Search for the cell housing the specified text and yield its [x, y] center coordinate. 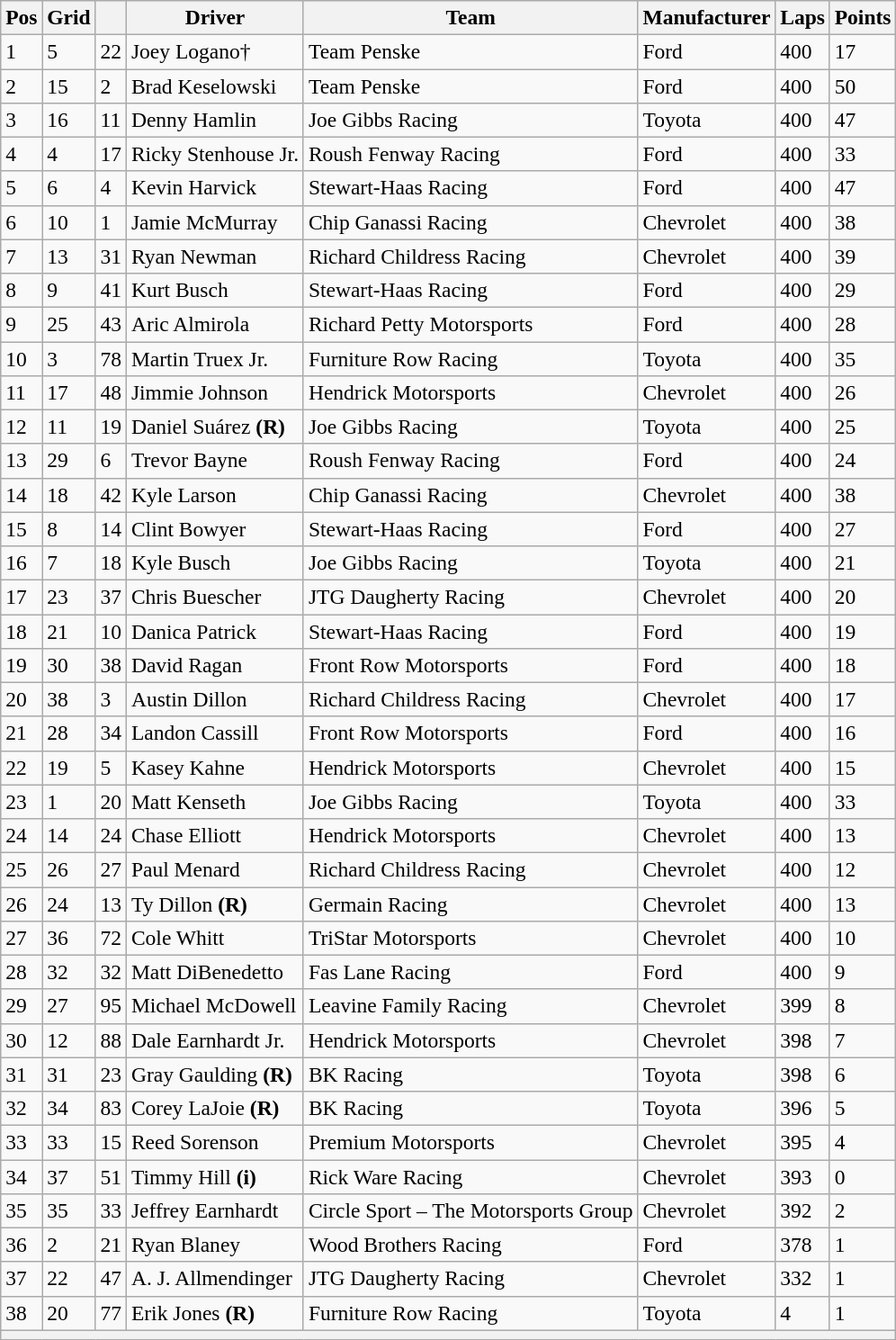
Joey Logano† [214, 51]
Gray Gaulding (R) [214, 1075]
Clint Bowyer [214, 529]
Martin Truex Jr. [214, 358]
77 [111, 1313]
Rick Ware Racing [470, 1176]
42 [111, 495]
332 [802, 1279]
Chris Buescher [214, 597]
Daniel Suárez (R) [214, 427]
Aric Almirola [214, 324]
Austin Dillon [214, 699]
Leavine Family Racing [470, 1006]
Kevin Harvick [214, 188]
Ty Dillon (R) [214, 904]
78 [111, 358]
88 [111, 1040]
Germain Racing [470, 904]
378 [802, 1245]
Matt Kenseth [214, 802]
43 [111, 324]
Grid [68, 17]
Fas Lane Racing [470, 972]
41 [111, 290]
Reed Sorenson [214, 1142]
David Ragan [214, 665]
A. J. Allmendinger [214, 1279]
Brad Keselowski [214, 85]
Paul Menard [214, 869]
Circle Sport – The Motorsports Group [470, 1210]
396 [802, 1108]
TriStar Motorsports [470, 938]
95 [111, 1006]
Premium Motorsports [470, 1142]
Jeffrey Earnhardt [214, 1210]
Ricky Stenhouse Jr. [214, 154]
0 [863, 1176]
39 [863, 256]
Michael McDowell [214, 1006]
Manufacturer [707, 17]
392 [802, 1210]
Danica Patrick [214, 631]
Kurt Busch [214, 290]
393 [802, 1176]
48 [111, 392]
Kyle Busch [214, 562]
Dale Earnhardt Jr. [214, 1040]
Jimmie Johnson [214, 392]
Ryan Newman [214, 256]
Trevor Bayne [214, 461]
83 [111, 1108]
Points [863, 17]
Corey LaJoie (R) [214, 1108]
Matt DiBenedetto [214, 972]
Richard Petty Motorsports [470, 324]
Driver [214, 17]
Pos [22, 17]
399 [802, 1006]
Landon Cassill [214, 733]
Wood Brothers Racing [470, 1245]
51 [111, 1176]
72 [111, 938]
Chase Elliott [214, 835]
Jamie McMurray [214, 222]
Laps [802, 17]
395 [802, 1142]
Cole Whitt [214, 938]
Denny Hamlin [214, 120]
Kyle Larson [214, 495]
Ryan Blaney [214, 1245]
50 [863, 85]
Team [470, 17]
Timmy Hill (i) [214, 1176]
Erik Jones (R) [214, 1313]
Kasey Kahne [214, 768]
